Identify which cell holds the provided text, then report its [x, y] central coordinate. 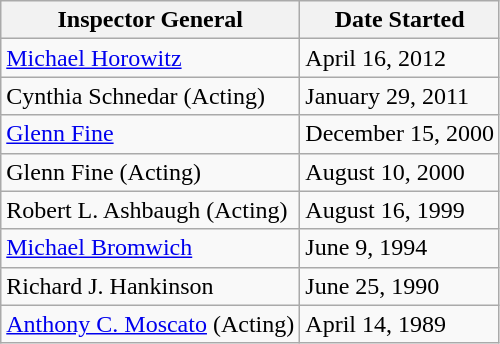
Robert L. Ashbaugh (Acting) [150, 210]
January 29, 2011 [400, 96]
Anthony C. Moscato (Acting) [150, 324]
December 15, 2000 [400, 134]
Inspector General [150, 20]
Date Started [400, 20]
June 9, 1994 [400, 248]
Cynthia Schnedar (Acting) [150, 96]
August 16, 1999 [400, 210]
Michael Bromwich [150, 248]
Richard J. Hankinson [150, 286]
April 14, 1989 [400, 324]
Glenn Fine (Acting) [150, 172]
Michael Horowitz [150, 58]
Glenn Fine [150, 134]
August 10, 2000 [400, 172]
June 25, 1990 [400, 286]
April 16, 2012 [400, 58]
